From the cell containing the given text, extract its center point as (x, y) coordinate. 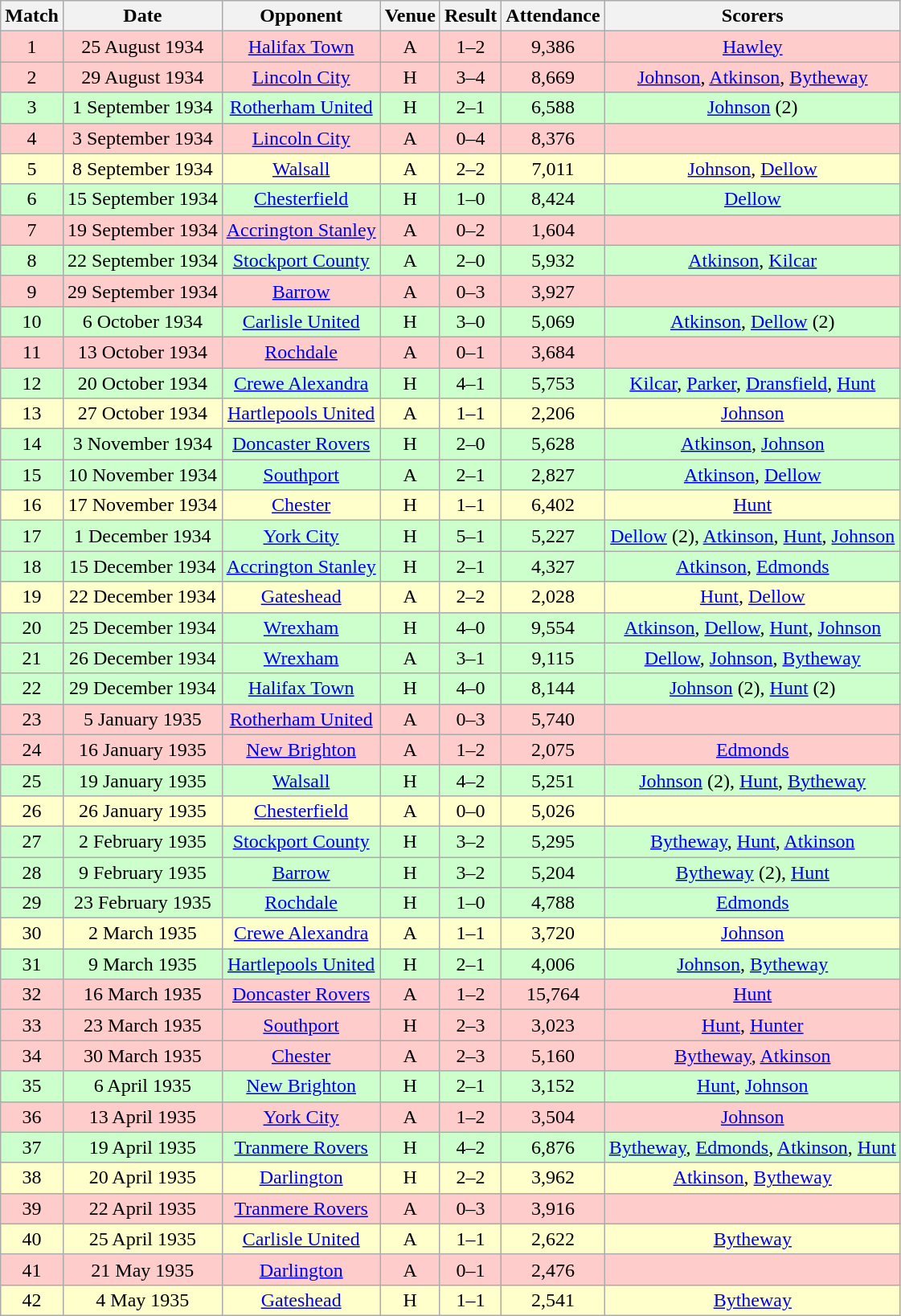
Venue (410, 16)
11 (32, 352)
Hawley (752, 47)
40 (32, 1239)
2,206 (553, 414)
Bytheway, Atkinson (752, 1056)
22 September 1934 (142, 260)
5,251 (553, 780)
20 (32, 627)
Atkinson, Dellow (752, 475)
25 August 1934 (142, 47)
Dellow, Johnson, Bytheway (752, 658)
Atkinson, Edmonds (752, 566)
5,753 (553, 383)
19 September 1934 (142, 230)
13 April 1935 (142, 1117)
6 October 1934 (142, 321)
3,023 (553, 1025)
42 (32, 1300)
3,927 (553, 291)
Atkinson, Bytheway (752, 1178)
9,115 (553, 658)
0–0 (470, 811)
5 January 1935 (142, 719)
17 November 1934 (142, 505)
13 October 1934 (142, 352)
1 September 1934 (142, 108)
3 September 1934 (142, 138)
4,788 (553, 903)
5,026 (553, 811)
26 December 1934 (142, 658)
3 (32, 108)
5,160 (553, 1056)
8,144 (553, 689)
Johnson, Dellow (752, 169)
29 August 1934 (142, 77)
16 January 1935 (142, 750)
6 April 1935 (142, 1086)
9 February 1935 (142, 872)
9 March 1935 (142, 964)
22 April 1935 (142, 1208)
4,006 (553, 964)
3,962 (553, 1178)
2,075 (553, 750)
Bytheway, Hunt, Atkinson (752, 841)
22 December 1934 (142, 597)
27 (32, 841)
5,740 (553, 719)
Hunt, Dellow (752, 597)
3–4 (470, 77)
25 April 1935 (142, 1239)
5–1 (470, 536)
17 (32, 536)
34 (32, 1056)
10 November 1934 (142, 475)
19 January 1935 (142, 780)
25 December 1934 (142, 627)
8,669 (553, 77)
10 (32, 321)
30 (32, 934)
Atkinson, Dellow, Hunt, Johnson (752, 627)
16 March 1935 (142, 995)
29 (32, 903)
23 February 1935 (142, 903)
23 (32, 719)
2 (32, 77)
19 April 1935 (142, 1147)
15 December 1934 (142, 566)
29 September 1934 (142, 291)
3,504 (553, 1117)
Scorers (752, 16)
4 May 1935 (142, 1300)
21 May 1935 (142, 1269)
2,541 (553, 1300)
Atkinson, Johnson (752, 444)
5,295 (553, 841)
30 March 1935 (142, 1056)
41 (32, 1269)
5,628 (553, 444)
27 October 1934 (142, 414)
2,476 (553, 1269)
1,604 (553, 230)
5,932 (553, 260)
9,386 (553, 47)
Kilcar, Parker, Dransfield, Hunt (752, 383)
18 (32, 566)
4 (32, 138)
1 December 1934 (142, 536)
3–0 (470, 321)
16 (32, 505)
Dellow (752, 199)
36 (32, 1117)
26 (32, 811)
Attendance (553, 16)
1 (32, 47)
3–1 (470, 658)
32 (32, 995)
14 (32, 444)
33 (32, 1025)
5,204 (553, 872)
0–2 (470, 230)
3,684 (553, 352)
0–4 (470, 138)
23 March 1935 (142, 1025)
22 (32, 689)
8 (32, 260)
37 (32, 1147)
7,011 (553, 169)
Opponent (301, 16)
Bytheway (2), Hunt (752, 872)
2 March 1935 (142, 934)
15 September 1934 (142, 199)
Atkinson, Kilcar (752, 260)
2,827 (553, 475)
8 September 1934 (142, 169)
28 (32, 872)
19 (32, 597)
9,554 (553, 627)
31 (32, 964)
7 (32, 230)
5,227 (553, 536)
Atkinson, Dellow (2) (752, 321)
29 December 1934 (142, 689)
Johnson (2), Hunt, Bytheway (752, 780)
Hunt, Hunter (752, 1025)
5 (32, 169)
24 (32, 750)
2,028 (553, 597)
2 February 1935 (142, 841)
Johnson, Atkinson, Bytheway (752, 77)
35 (32, 1086)
20 April 1935 (142, 1178)
12 (32, 383)
Hunt, Johnson (752, 1086)
21 (32, 658)
6 (32, 199)
6,588 (553, 108)
6,876 (553, 1147)
4–1 (470, 383)
Date (142, 16)
20 October 1934 (142, 383)
38 (32, 1178)
Johnson (2) (752, 108)
3,720 (553, 934)
8,424 (553, 199)
5,069 (553, 321)
Match (32, 16)
Johnson, Bytheway (752, 964)
Dellow (2), Atkinson, Hunt, Johnson (752, 536)
2,622 (553, 1239)
15,764 (553, 995)
6,402 (553, 505)
Bytheway, Edmonds, Atkinson, Hunt (752, 1147)
26 January 1935 (142, 811)
13 (32, 414)
Johnson (2), Hunt (2) (752, 689)
3,152 (553, 1086)
4,327 (553, 566)
39 (32, 1208)
Result (470, 16)
9 (32, 291)
3 November 1934 (142, 444)
8,376 (553, 138)
3,916 (553, 1208)
15 (32, 475)
25 (32, 780)
